Scan for the cell matching the given text and deliver its (x, y) coordinate at center. 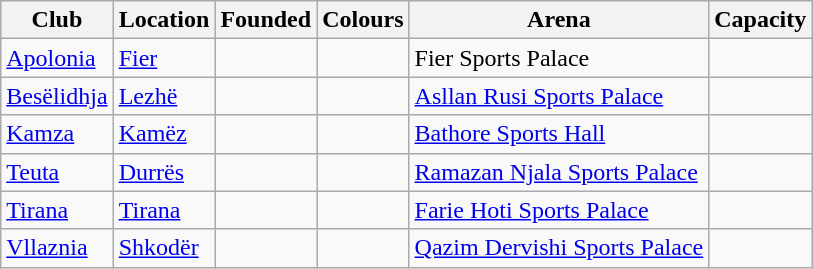
Bathore Sports Hall (559, 134)
Lezhë (164, 96)
Founded (266, 20)
Apolonia (57, 58)
Fier (164, 58)
Colours (363, 20)
Qazim Dervishi Sports Palace (559, 248)
Fier Sports Palace (559, 58)
Club (57, 20)
Ramazan Njala Sports Palace (559, 172)
Capacity (760, 20)
Arena (559, 20)
Asllan Rusi Sports Palace (559, 96)
Besëlidhja (57, 96)
Location (164, 20)
Farie Hoti Sports Palace (559, 210)
Durrës (164, 172)
Kamza (57, 134)
Kamëz (164, 134)
Teuta (57, 172)
Vllaznia (57, 248)
Shkodër (164, 248)
